Capture the cell that displays the provided text and extract its [X, Y] central coordinate. 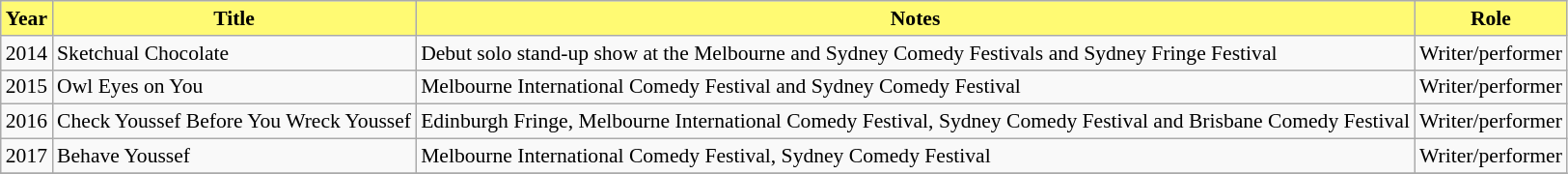
2015 [27, 87]
Notes [915, 18]
Edinburgh Fringe, Melbourne International Comedy Festival, Sydney Comedy Festival and Brisbane Comedy Festival [915, 122]
2014 [27, 53]
Owl Eyes on You [234, 87]
Year [27, 18]
Melbourne International Comedy Festival and Sydney Comedy Festival [915, 87]
Check Youssef Before You Wreck Youssef [234, 122]
Debut solo stand-up show at the Melbourne and Sydney Comedy Festivals and Sydney Fringe Festival [915, 53]
Sketchual Chocolate [234, 53]
2016 [27, 122]
Melbourne International Comedy Festival, Sydney Comedy Festival [915, 157]
Behave Youssef [234, 157]
Role [1491, 18]
Title [234, 18]
2017 [27, 157]
